Extract the [X, Y] coordinate from the center of the cell holding the provided text.  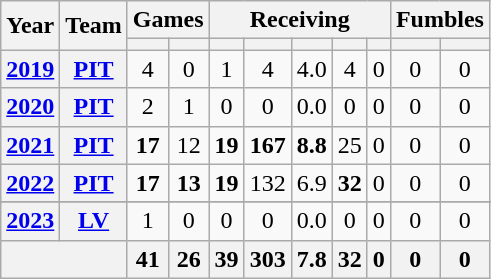
Receiving [300, 20]
13 [188, 183]
Team [94, 26]
303 [268, 259]
Year [30, 26]
167 [268, 145]
6.9 [312, 183]
2022 [30, 183]
41 [148, 259]
2019 [30, 69]
2020 [30, 107]
LV [94, 221]
4.0 [312, 69]
7.8 [312, 259]
132 [268, 183]
12 [188, 145]
39 [226, 259]
26 [188, 259]
25 [350, 145]
2023 [30, 221]
2 [148, 107]
Games [168, 20]
Fumbles [440, 20]
2021 [30, 145]
8.8 [312, 145]
